Return the (X, Y) coordinate for the center point of the cell that contains the specified text.  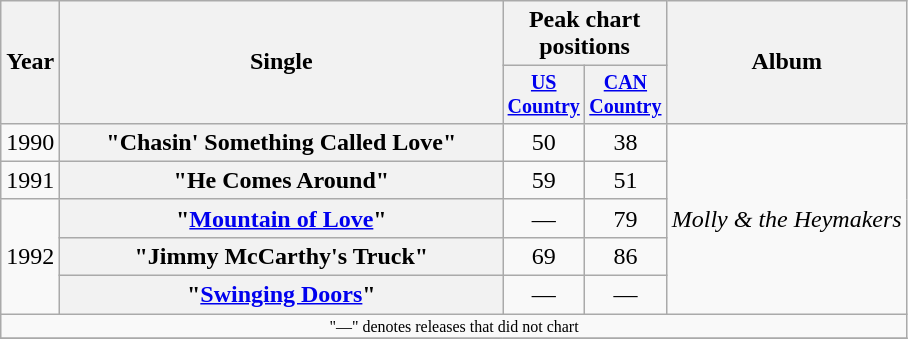
86 (626, 256)
51 (626, 180)
"Chasin' Something Called Love" (282, 142)
"Mountain of Love" (282, 218)
US Country (544, 94)
"Swinging Doors" (282, 295)
Molly & the Heymakers (786, 218)
Album (786, 62)
79 (626, 218)
Single (282, 62)
1991 (30, 180)
"Jimmy McCarthy's Truck" (282, 256)
CAN Country (626, 94)
69 (544, 256)
Peak chartpositions (584, 34)
50 (544, 142)
1990 (30, 142)
59 (544, 180)
"He Comes Around" (282, 180)
"—" denotes releases that did not chart (454, 326)
38 (626, 142)
Year (30, 62)
1992 (30, 256)
